Output the (x, y) coordinate of the center of the cell containing the given text.  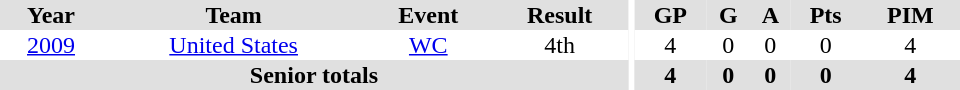
PIM (910, 15)
United States (234, 45)
WC (428, 45)
Result (560, 15)
Year (51, 15)
GP (670, 15)
2009 (51, 45)
Event (428, 15)
Team (234, 15)
Pts (826, 15)
Senior totals (314, 75)
4th (560, 45)
G (728, 15)
A (770, 15)
